Search for the cell housing the specified text and yield its (x, y) center coordinate. 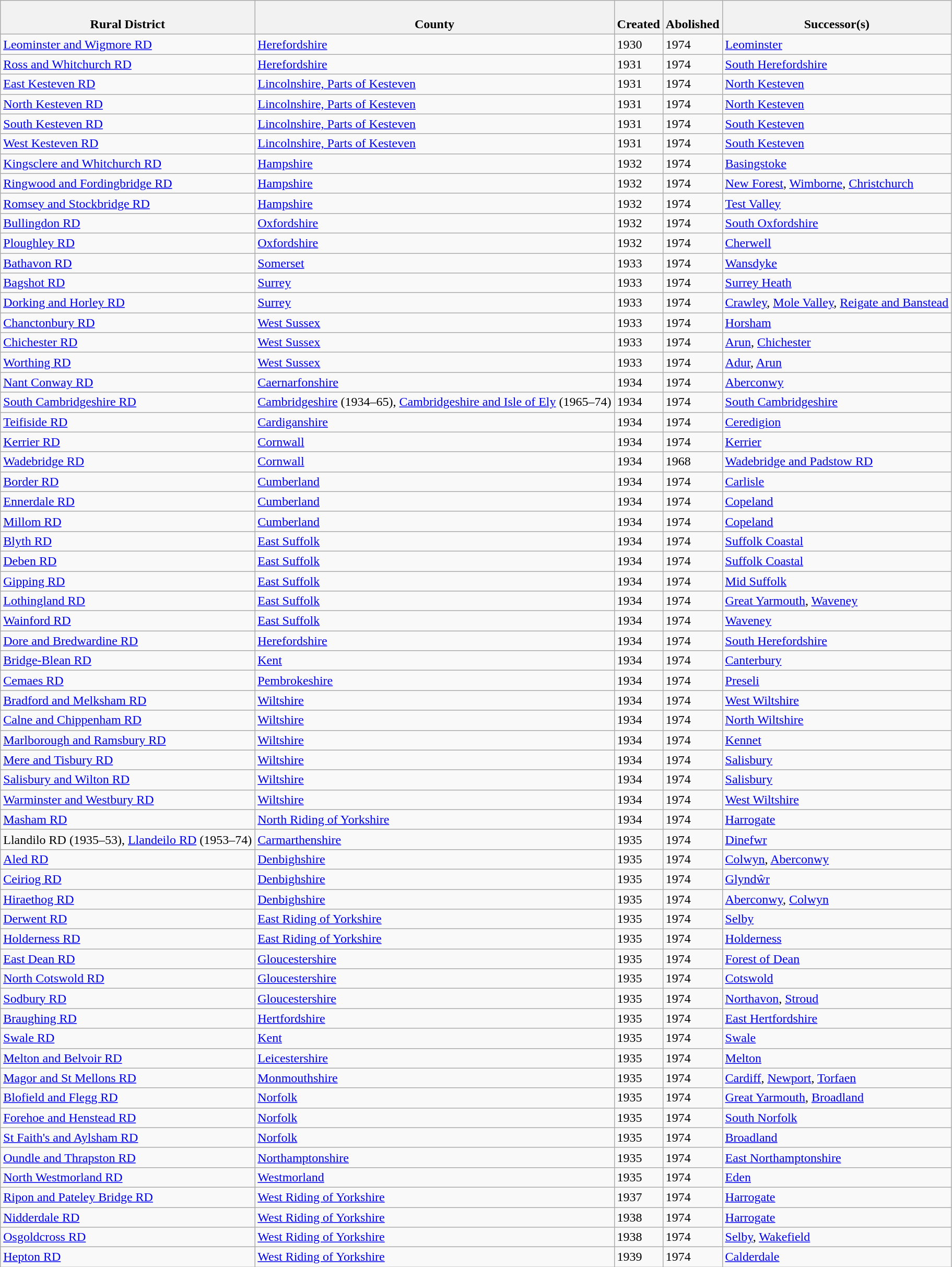
Bridge-Blean RD (127, 661)
Northavon, Stroud (837, 999)
Cemaes RD (127, 681)
Crawley, Mole Valley, Reigate and Banstead (837, 303)
Colwyn, Aberconwy (837, 859)
North Cotswold RD (127, 979)
South Norfolk (837, 1118)
Melton (837, 1058)
East Northamptonshire (837, 1157)
Lothingland RD (127, 601)
Border RD (127, 482)
East Hertfordshire (837, 1018)
Test Valley (837, 203)
Hiraethog RD (127, 899)
Oundle and Thrapston RD (127, 1157)
Mid Suffolk (837, 581)
Wansdyke (837, 263)
Kerrier RD (127, 442)
Wainford RD (127, 621)
Nidderdale RD (127, 1217)
Bullingdon RD (127, 223)
Monmouthshire (434, 1078)
Hepton RD (127, 1257)
Canterbury (837, 661)
Ceiriog RD (127, 879)
Braughing RD (127, 1018)
East Dean RD (127, 959)
Caernarfonshire (434, 382)
Leominster and Wigmore RD (127, 44)
Wadebridge and Padstow RD (837, 462)
Ceredigion (837, 422)
Forest of Dean (837, 959)
Swale (837, 1038)
Holderness RD (127, 939)
Llandilo RD (1935–53), Llandeilo RD (1953–74) (127, 839)
Rural District (127, 18)
Millom RD (127, 521)
North Kesteven RD (127, 104)
Broadland (837, 1137)
Hertfordshire (434, 1018)
Bathavon RD (127, 263)
Preseli (837, 681)
Marlborough and Ramsbury RD (127, 740)
Magor and St Mellons RD (127, 1078)
County (434, 18)
New Forest, Wimborne, Christchurch (837, 183)
St Faith's and Aylsham RD (127, 1137)
Abolished (692, 18)
Kerrier (837, 442)
East Kesteven RD (127, 84)
Swale RD (127, 1038)
Masham RD (127, 819)
Melton and Belvoir RD (127, 1058)
Bradford and Melksham RD (127, 700)
Chanctonbury RD (127, 323)
Kennet (837, 740)
Northamptonshire (434, 1157)
Calderdale (837, 1257)
Waveney (837, 621)
Forehoe and Henstead RD (127, 1118)
Cardiff, Newport, Torfaen (837, 1078)
Ennerdale RD (127, 501)
Cherwell (837, 243)
Created (638, 18)
Surrey Heath (837, 283)
Carlisle (837, 482)
Adur, Arun (837, 362)
Kingsclere and Whitchurch RD (127, 163)
Cotswold (837, 979)
Basingstoke (837, 163)
South Cambridgeshire (837, 402)
North Wiltshire (837, 720)
Eden (837, 1177)
Selby, Wakefield (837, 1237)
1939 (638, 1257)
Westmorland (434, 1177)
Bagshot RD (127, 283)
Worthing RD (127, 362)
1968 (692, 462)
Sodbury RD (127, 999)
Dore and Bredwardine RD (127, 641)
Dinefwr (837, 839)
Calne and Chippenham RD (127, 720)
Aled RD (127, 859)
Pembrokeshire (434, 681)
Dorking and Horley RD (127, 303)
Romsey and Stockbridge RD (127, 203)
Aberconwy, Colwyn (837, 899)
Teifiside RD (127, 422)
Cambridgeshire (1934–65), Cambridgeshire and Isle of Ely (1965–74) (434, 402)
Successor(s) (837, 18)
Salisbury and Wilton RD (127, 780)
Mere and Tisbury RD (127, 760)
West Kesteven RD (127, 144)
North Westmorland RD (127, 1177)
South Oxfordshire (837, 223)
Nant Conway RD (127, 382)
Ripon and Pateley Bridge RD (127, 1197)
South Cambridgeshire RD (127, 402)
South Kesteven RD (127, 124)
Leicestershire (434, 1058)
Warminster and Westbury RD (127, 800)
Osgoldcross RD (127, 1237)
Arun, Chichester (837, 343)
Cardiganshire (434, 422)
Derwent RD (127, 919)
1930 (638, 44)
Blofield and Flegg RD (127, 1098)
Glyndŵr (837, 879)
Chichester RD (127, 343)
Blyth RD (127, 541)
Ringwood and Fordingbridge RD (127, 183)
Holderness (837, 939)
Great Yarmouth, Broadland (837, 1098)
Leominster (837, 44)
Somerset (434, 263)
Gipping RD (127, 581)
Selby (837, 919)
Deben RD (127, 561)
Ross and Whitchurch RD (127, 64)
Great Yarmouth, Waveney (837, 601)
Ploughley RD (127, 243)
Wadebridge RD (127, 462)
Horsham (837, 323)
Aberconwy (837, 382)
1937 (638, 1197)
North Riding of Yorkshire (434, 819)
Carmarthenshire (434, 839)
